Provide the (x, y) coordinate of the cell's center where the given text is located.  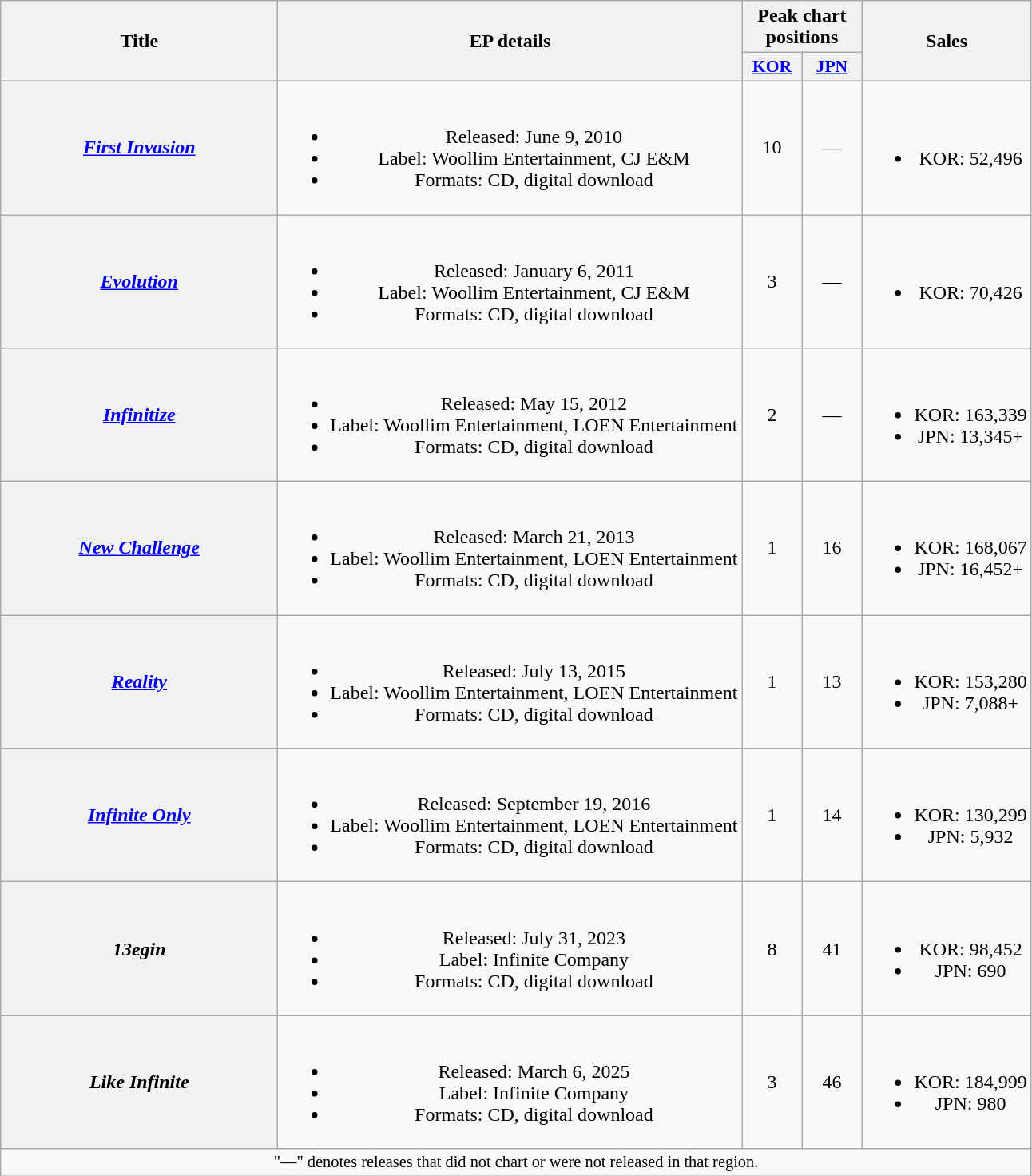
Released: July 31, 2023Label: Infinite CompanyFormats: CD, digital download (510, 949)
Like Infinite (139, 1082)
13 (832, 682)
Infinitize (139, 415)
Title (139, 42)
KOR: 130,299JPN: 5,932 (947, 815)
14 (832, 815)
KOR: 70,426 (947, 281)
New Challenge (139, 548)
Peak chart positions (802, 27)
13egin (139, 949)
"—" denotes releases that did not chart or were not released in that region. (516, 1162)
8 (772, 949)
KOR: 153,280JPN: 7,088+ (947, 682)
JPN (832, 67)
41 (832, 949)
KOR: 98,452JPN: 690 (947, 949)
Released: March 6, 2025Label: Infinite CompanyFormats: CD, digital download (510, 1082)
Released: May 15, 2012Label: Woollim Entertainment, LOEN EntertainmentFormats: CD, digital download (510, 415)
2 (772, 415)
16 (832, 548)
Evolution (139, 281)
Released: June 9, 2010Label: Woollim Entertainment, CJ E&MFormats: CD, digital download (510, 147)
Released: March 21, 2013Label: Woollim Entertainment, LOEN EntertainmentFormats: CD, digital download (510, 548)
Released: January 6, 2011Label: Woollim Entertainment, CJ E&MFormats: CD, digital download (510, 281)
46 (832, 1082)
Infinite Only (139, 815)
KOR: 168,067JPN: 16,452+ (947, 548)
First Invasion (139, 147)
10 (772, 147)
KOR (772, 67)
Reality (139, 682)
Released: September 19, 2016Label: Woollim Entertainment, LOEN EntertainmentFormats: CD, digital download (510, 815)
Sales (947, 42)
KOR: 184,999JPN: 980 (947, 1082)
EP details (510, 42)
KOR: 52,496 (947, 147)
KOR: 163,339JPN: 13,345+ (947, 415)
Released: July 13, 2015Label: Woollim Entertainment, LOEN EntertainmentFormats: CD, digital download (510, 682)
